Detect which cell encompasses the target text, then output its (X, Y) center coordinate. 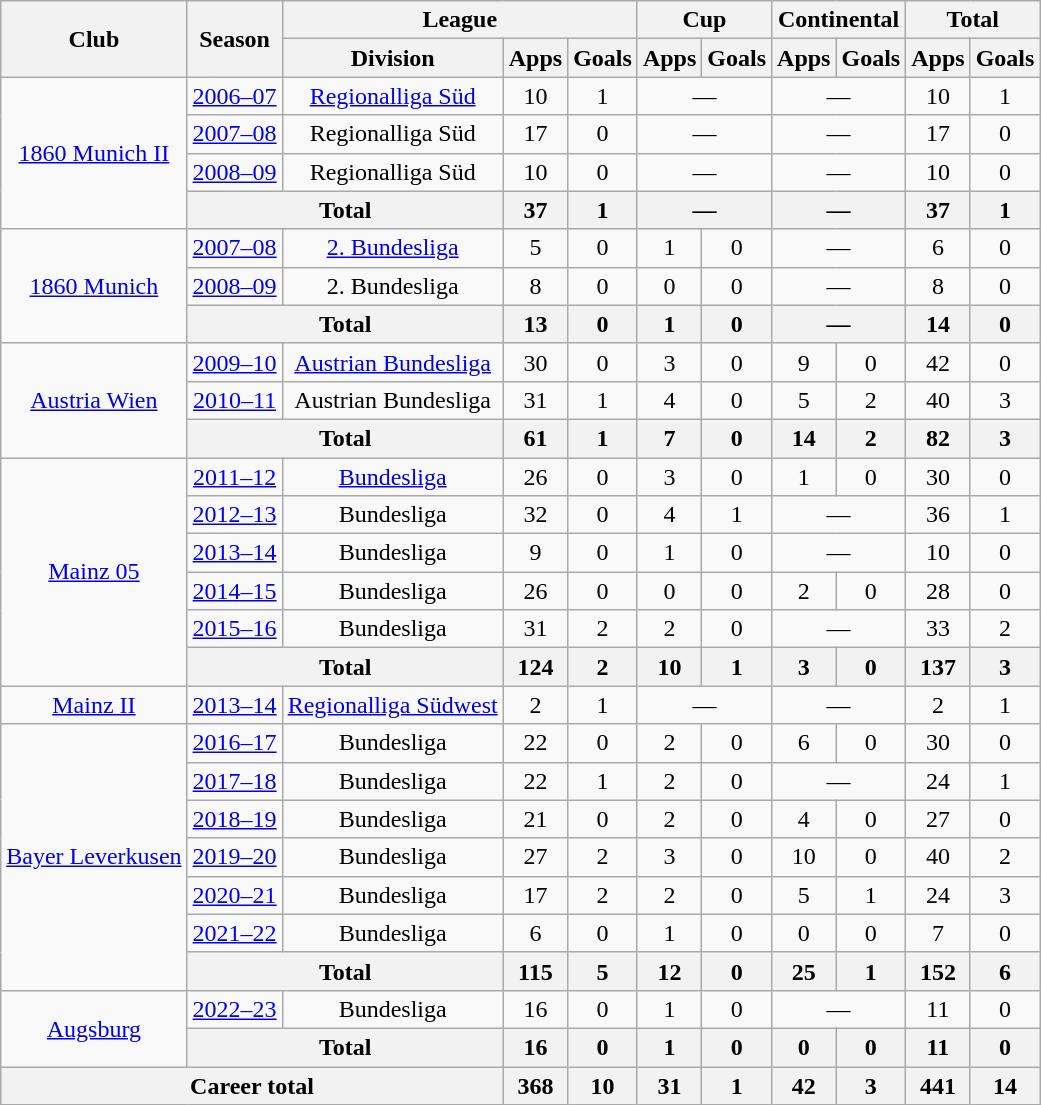
2012–13 (234, 515)
28 (938, 591)
2015–16 (234, 629)
Mainz II (94, 705)
1860 Munich II (94, 153)
2011–12 (234, 477)
2018–19 (234, 819)
Mainz 05 (94, 572)
Career total (252, 1085)
Austria Wien (94, 400)
2022–23 (234, 1009)
Club (94, 39)
2006–07 (234, 96)
2021–22 (234, 933)
1860 Munich (94, 286)
25 (804, 971)
Augsburg (94, 1028)
Continental (839, 20)
2010–11 (234, 400)
82 (938, 438)
21 (535, 819)
Cup (704, 20)
2019–20 (234, 857)
36 (938, 515)
2017–18 (234, 781)
League (460, 20)
441 (938, 1085)
61 (535, 438)
Regionalliga Südwest (392, 705)
115 (535, 971)
2016–17 (234, 743)
Bayer Leverkusen (94, 857)
368 (535, 1085)
13 (535, 324)
2014–15 (234, 591)
Season (234, 39)
33 (938, 629)
124 (535, 667)
2020–21 (234, 895)
137 (938, 667)
Division (392, 58)
152 (938, 971)
2009–10 (234, 362)
12 (669, 971)
32 (535, 515)
